Pinpoint the cell where the given text exists, returning its [X, Y] midpoint coordinate. 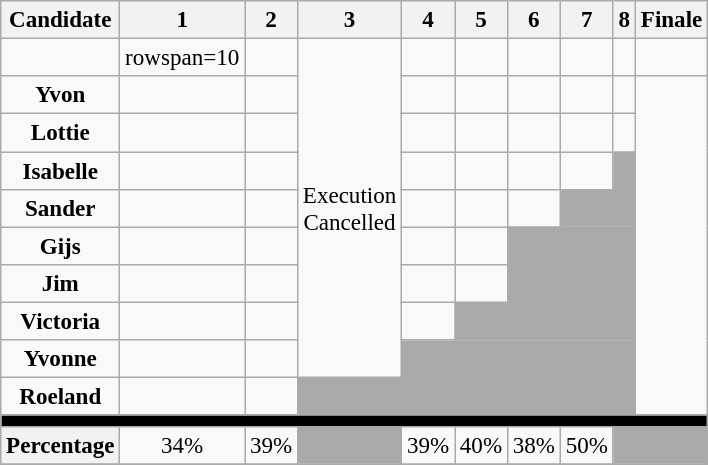
2 [272, 20]
Victoria [60, 322]
4 [428, 20]
Finale [671, 20]
Lottie [60, 133]
Roeland [60, 397]
34% [182, 445]
Gijs [60, 246]
1 [182, 20]
38% [534, 445]
Yvonne [60, 359]
50% [586, 445]
Jim [60, 284]
40% [480, 445]
6 [534, 20]
rowspan=10 [182, 58]
Yvon [60, 95]
Candidate [60, 20]
Sander [60, 209]
Isabelle [60, 171]
ExecutionCancelled [349, 208]
7 [586, 20]
Percentage [60, 445]
5 [480, 20]
8 [624, 20]
3 [349, 20]
